Search for the cell housing the specified text and yield its (x, y) center coordinate. 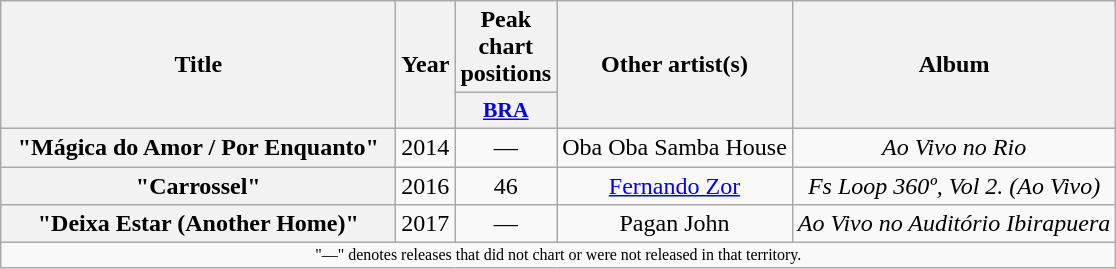
"Deixa Estar (Another Home)" (198, 224)
46 (506, 185)
Other artist(s) (675, 65)
2017 (426, 224)
Ao Vivo no Auditório Ibirapuera (954, 224)
Fs Loop 360º, Vol 2. (Ao Vivo) (954, 185)
Album (954, 65)
Ao Vivo no Rio (954, 147)
Oba Oba Samba House (675, 147)
Peakchartpositions (506, 47)
2014 (426, 147)
Title (198, 65)
Year (426, 65)
BRA (506, 111)
Fernando Zor (675, 185)
"Mágica do Amor / Por Enquanto" (198, 147)
"—" denotes releases that did not chart or were not released in that territory. (558, 255)
2016 (426, 185)
Pagan John (675, 224)
"Carrossel" (198, 185)
